Return (x, y) of the center of cell containing provided text 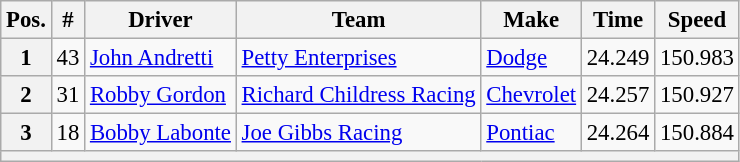
1 (26, 58)
150.884 (698, 133)
# (68, 20)
Pontiac (531, 133)
Dodge (531, 58)
Bobby Labonte (161, 133)
Petty Enterprises (358, 58)
43 (68, 58)
Speed (698, 20)
Chevrolet (531, 95)
2 (26, 95)
150.927 (698, 95)
Robby Gordon (161, 95)
Make (531, 20)
150.983 (698, 58)
Pos. (26, 20)
Time (618, 20)
Joe Gibbs Racing (358, 133)
24.249 (618, 58)
John Andretti (161, 58)
Team (358, 20)
Driver (161, 20)
31 (68, 95)
Richard Childress Racing (358, 95)
3 (26, 133)
24.257 (618, 95)
24.264 (618, 133)
18 (68, 133)
